Capture the cell that displays the provided text and extract its (X, Y) central coordinate. 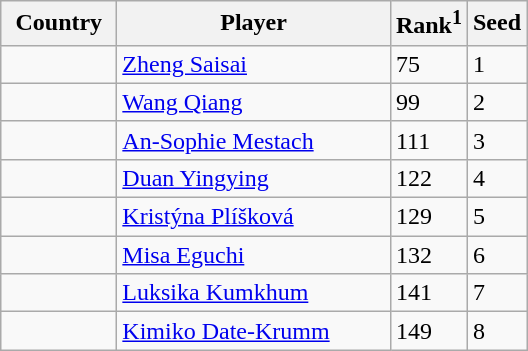
6 (496, 255)
1 (496, 64)
122 (428, 178)
75 (428, 64)
2 (496, 102)
Kristýna Plíšková (254, 217)
Misa Eguchi (254, 255)
141 (428, 293)
129 (428, 217)
99 (428, 102)
Player (254, 24)
5 (496, 217)
Wang Qiang (254, 102)
111 (428, 140)
Zheng Saisai (254, 64)
132 (428, 255)
8 (496, 331)
149 (428, 331)
4 (496, 178)
7 (496, 293)
An-Sophie Mestach (254, 140)
Country (59, 24)
Seed (496, 24)
Kimiko Date-Krumm (254, 331)
Rank1 (428, 24)
Luksika Kumkhum (254, 293)
3 (496, 140)
Duan Yingying (254, 178)
